Extract the (X, Y) coordinate from the center of the cell holding the provided text.  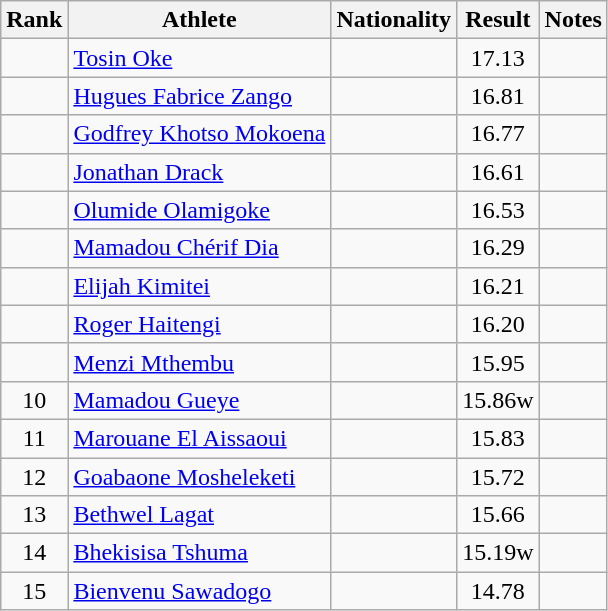
15.83 (498, 438)
16.81 (498, 96)
Nationality (394, 20)
16.20 (498, 324)
16.21 (498, 286)
Goabaone Mosheleketi (200, 477)
16.61 (498, 172)
Menzi Mthembu (200, 362)
16.29 (498, 248)
16.77 (498, 134)
Notes (573, 20)
Bienvenu Sawadogo (200, 591)
16.53 (498, 210)
Marouane El Aissaoui (200, 438)
15 (34, 591)
Rank (34, 20)
14.78 (498, 591)
Olumide Olamigoke (200, 210)
11 (34, 438)
Bethwel Lagat (200, 515)
13 (34, 515)
Roger Haitengi (200, 324)
Athlete (200, 20)
Elijah Kimitei (200, 286)
Jonathan Drack (200, 172)
Mamadou Chérif Dia (200, 248)
12 (34, 477)
15.72 (498, 477)
Result (498, 20)
Hugues Fabrice Zango (200, 96)
17.13 (498, 58)
15.95 (498, 362)
10 (34, 400)
Tosin Oke (200, 58)
14 (34, 553)
Bhekisisa Tshuma (200, 553)
15.66 (498, 515)
15.19w (498, 553)
Godfrey Khotso Mokoena (200, 134)
15.86w (498, 400)
Mamadou Gueye (200, 400)
